From the cell containing the given text, extract its center point as (X, Y) coordinate. 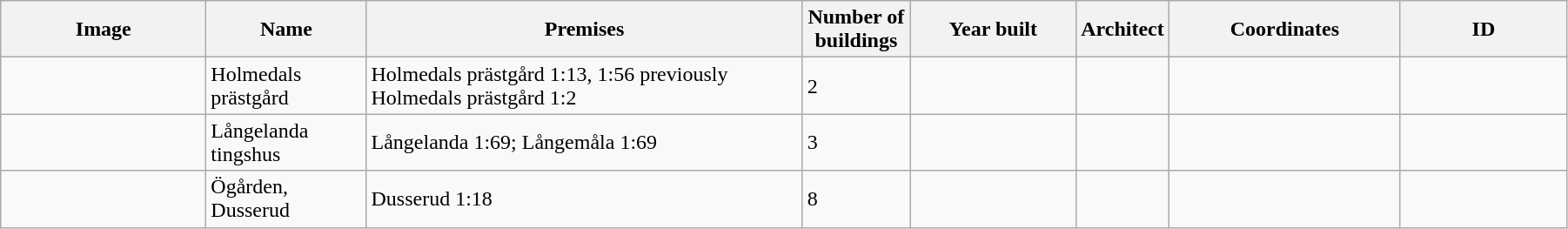
Name (286, 30)
Architect (1122, 30)
Image (104, 30)
Year built (994, 30)
Holmedals prästgård (286, 85)
Långelanda 1:69; Långemåla 1:69 (585, 143)
Holmedals prästgård 1:13, 1:56 previously Holmedals prästgård 1:2 (585, 85)
2 (856, 85)
8 (856, 199)
Coordinates (1284, 30)
Dusserud 1:18 (585, 199)
Number ofbuildings (856, 30)
Premises (585, 30)
ID (1483, 30)
Långelanda tingshus (286, 143)
3 (856, 143)
Ögården, Dusserud (286, 199)
